Capture the cell that displays the provided text and extract its [X, Y] central coordinate. 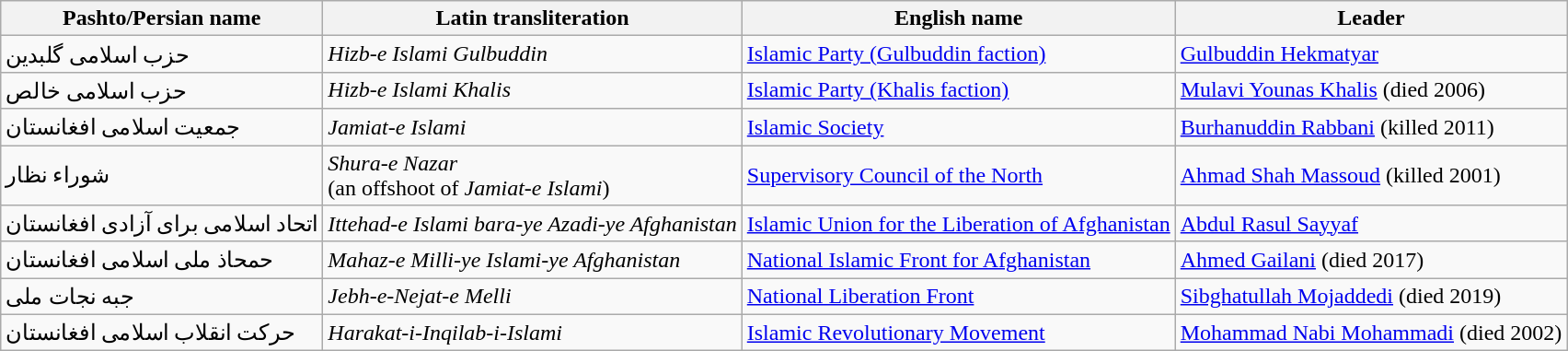
Hizb-e Islami Khalis [532, 90]
حزب اسلامی خالص [162, 90]
Leader [1371, 18]
Supervisory Council of the North [959, 175]
Islamic Party (Khalis faction) [959, 90]
Islamic Revolutionary Movement [959, 333]
Mohammad Nabi Mohammadi (died 2002) [1371, 333]
Islamic Union for the Liberation of Afghanistan [959, 224]
Mahaz-e Milli-ye Islami-ye Afghanistan [532, 260]
Mulavi Younas Khalis (died 2006) [1371, 90]
اتحاد اسلامی برای آزادی افغانستان [162, 224]
Ittehad-e Islami bara-ye Azadi-ye Afghanistan [532, 224]
حزب اسلامی گلبدین [162, 54]
English name [959, 18]
Sibghatullah Mojaddedi (died 2019) [1371, 297]
Ahmed Gailani (died 2017) [1371, 260]
National Islamic Front for Afghanistan [959, 260]
Abdul Rasul Sayyaf [1371, 224]
Hizb-e Islami Gulbuddin [532, 54]
حرکت انقلاب اسلامی افغانستان [162, 333]
Islamic Society [959, 127]
Gulbuddin Hekmatyar [1371, 54]
جبه نجات ملی [162, 297]
Latin transliteration [532, 18]
شوراء نظار [162, 175]
Jamiat-e Islami [532, 127]
Ahmad Shah Massoud (killed 2001) [1371, 175]
جمعیت اسلامی افغانستان [162, 127]
حمحاذ ملی اسلامی افغانستان [162, 260]
Jebh-e-Nejat-e Melli [532, 297]
Shura-e Nazar(an offshoot of Jamiat-e Islami) [532, 175]
Burhanuddin Rabbani (killed 2011) [1371, 127]
Islamic Party (Gulbuddin faction) [959, 54]
National Liberation Front [959, 297]
Pashto/Persian name [162, 18]
Harakat-i-Inqilab-i-Islami [532, 333]
